From the cell containing the given text, extract its center point as (x, y) coordinate. 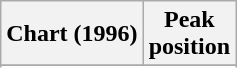
Peakposition (189, 34)
Chart (1996) (72, 34)
